Extract the (X, Y) coordinate from the center of the cell holding the provided text.  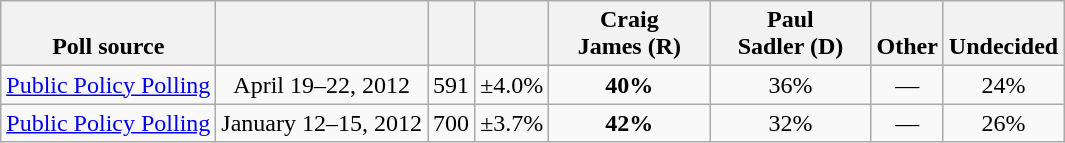
Poll source (108, 34)
700 (452, 123)
40% (630, 85)
PaulSadler (D) (790, 34)
Undecided (1003, 34)
42% (630, 123)
Other (907, 34)
24% (1003, 85)
April 19–22, 2012 (322, 85)
January 12–15, 2012 (322, 123)
±3.7% (512, 123)
26% (1003, 123)
CraigJames (R) (630, 34)
36% (790, 85)
±4.0% (512, 85)
591 (452, 85)
32% (790, 123)
